Extract the (x, y) coordinate from the center of the cell holding the provided text.  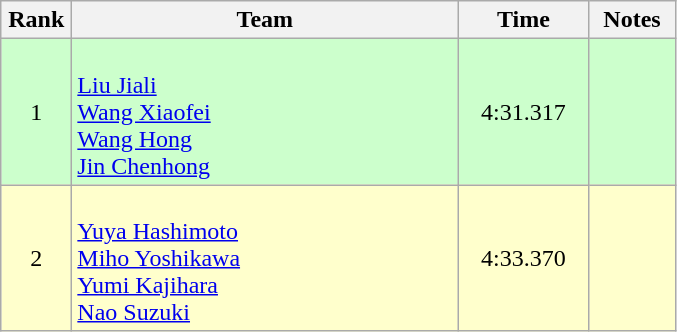
2 (36, 258)
4:31.317 (524, 112)
4:33.370 (524, 258)
Rank (36, 20)
Team (265, 20)
Notes (632, 20)
Liu JialiWang XiaofeiWang HongJin Chenhong (265, 112)
Time (524, 20)
1 (36, 112)
Yuya HashimotoMiho YoshikawaYumi KajiharaNao Suzuki (265, 258)
